From the cell containing the given text, extract its center point as [x, y] coordinate. 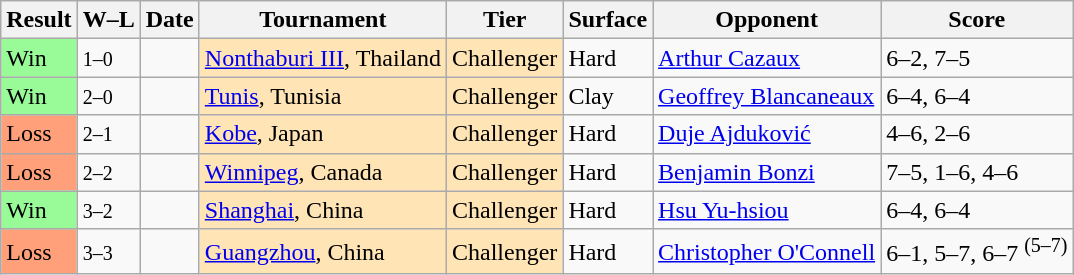
Opponent [767, 20]
2–0 [108, 96]
Tournament [322, 20]
Clay [608, 96]
3–2 [108, 210]
Hsu Yu-hsiou [767, 210]
Tier [504, 20]
Date [170, 20]
Result [39, 20]
3–3 [108, 252]
Tunis, Tunisia [322, 96]
2–2 [108, 172]
Shanghai, China [322, 210]
6–2, 7–5 [977, 58]
4–6, 2–6 [977, 134]
Arthur Cazaux [767, 58]
Surface [608, 20]
W–L [108, 20]
Benjamin Bonzi [767, 172]
Geoffrey Blancaneaux [767, 96]
Guangzhou, China [322, 252]
7–5, 1–6, 4–6 [977, 172]
Score [977, 20]
Kobe, Japan [322, 134]
1–0 [108, 58]
Christopher O'Connell [767, 252]
Nonthaburi III, Thailand [322, 58]
6–1, 5–7, 6–7 (5–7) [977, 252]
2–1 [108, 134]
Duje Ajduković [767, 134]
Winnipeg, Canada [322, 172]
